For the text-containing cell, return its midpoint in (x, y) coordinate format. 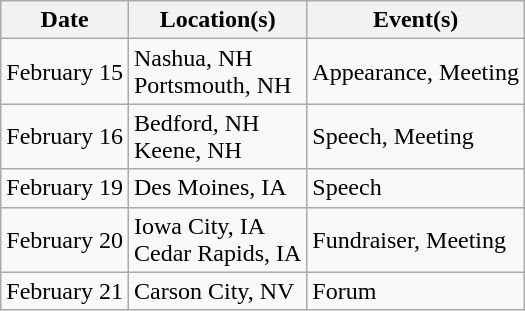
Des Moines, IA (217, 188)
February 21 (65, 291)
Speech, Meeting (416, 136)
Location(s) (217, 20)
Fundraiser, Meeting (416, 240)
Appearance, Meeting (416, 72)
Nashua, NH Portsmouth, NH (217, 72)
Iowa City, IA Cedar Rapids, IA (217, 240)
Speech (416, 188)
February 19 (65, 188)
February 16 (65, 136)
Carson City, NV (217, 291)
Bedford, NH Keene, NH (217, 136)
Date (65, 20)
Forum (416, 291)
Event(s) (416, 20)
February 20 (65, 240)
February 15 (65, 72)
